Capture the cell that displays the provided text and extract its [x, y] central coordinate. 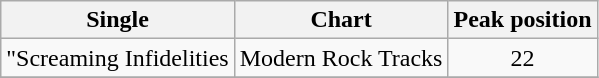
Modern Rock Tracks [341, 58]
Chart [341, 20]
Single [118, 20]
"Screaming Infidelities [118, 58]
Peak position [522, 20]
22 [522, 58]
